Detect which cell encompasses the target text, then output its (x, y) center coordinate. 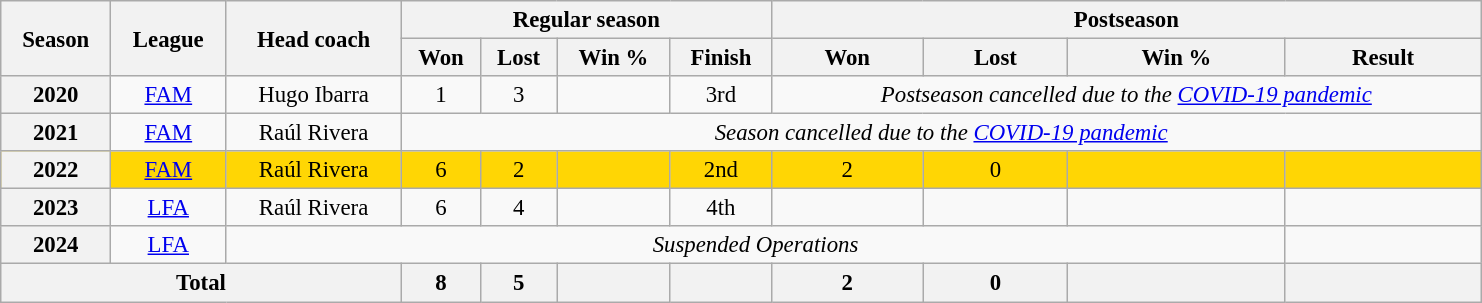
2021 (56, 133)
8 (440, 283)
Total (201, 283)
1 (440, 95)
Regular season (586, 20)
Finish (720, 58)
Result (1383, 58)
League (168, 38)
Postseason (1126, 20)
4th (720, 208)
4 (519, 208)
2020 (56, 95)
2023 (56, 208)
2024 (56, 245)
3rd (720, 95)
Season cancelled due to the COVID-19 pandemic (941, 133)
2nd (720, 170)
Season (56, 38)
5 (519, 283)
2022 (56, 170)
Suspended Operations (756, 245)
Head coach (314, 38)
Postseason cancelled due to the COVID-19 pandemic (1126, 95)
3 (519, 95)
Hugo Ibarra (314, 95)
